Provide the (x, y) coordinate of the cell's center where the given text is located.  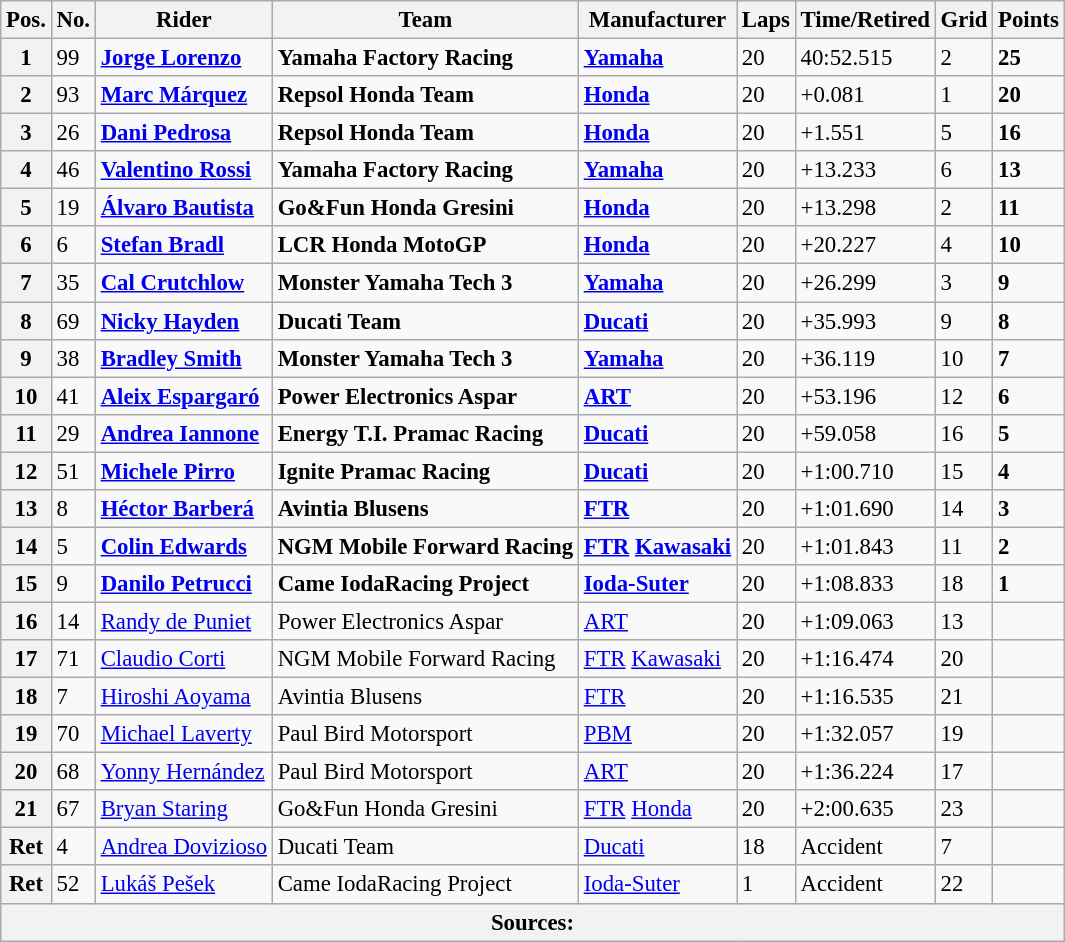
+1:16.474 (865, 659)
Laps (766, 20)
Álvaro Bautista (184, 208)
Time/Retired (865, 20)
No. (73, 20)
Michael Laverty (184, 734)
40:52.515 (865, 58)
Randy de Puniet (184, 621)
Points (1028, 20)
+1:00.710 (865, 471)
38 (73, 358)
41 (73, 396)
Bradley Smith (184, 358)
Lukáš Pešek (184, 885)
Dani Pedrosa (184, 133)
Energy T.I. Pramac Racing (425, 433)
29 (73, 433)
Rider (184, 20)
+1:36.224 (865, 772)
Yonny Hernández (184, 772)
23 (964, 809)
Andrea Dovizioso (184, 847)
Ignite Pramac Racing (425, 471)
52 (73, 885)
99 (73, 58)
Stefan Bradl (184, 245)
+36.119 (865, 358)
Andrea Iannone (184, 433)
Jorge Lorenzo (184, 58)
Hiroshi Aoyama (184, 697)
26 (73, 133)
22 (964, 885)
68 (73, 772)
FTR Honda (657, 809)
PBM (657, 734)
Manufacturer (657, 20)
Bryan Staring (184, 809)
+53.196 (865, 396)
Héctor Barberá (184, 509)
46 (73, 170)
25 (1028, 58)
Aleix Espargaró (184, 396)
+35.993 (865, 321)
+1:32.057 (865, 734)
51 (73, 471)
+59.058 (865, 433)
Pos. (26, 20)
+1:01.843 (865, 546)
+13.233 (865, 170)
70 (73, 734)
+2:00.635 (865, 809)
Danilo Petrucci (184, 584)
Sources: (532, 922)
+13.298 (865, 208)
93 (73, 95)
+1:16.535 (865, 697)
+1:01.690 (865, 509)
Colin Edwards (184, 546)
Valentino Rossi (184, 170)
71 (73, 659)
Marc Márquez (184, 95)
+1:09.063 (865, 621)
Cal Crutchlow (184, 283)
Grid (964, 20)
35 (73, 283)
+0.081 (865, 95)
Claudio Corti (184, 659)
69 (73, 321)
+26.299 (865, 283)
67 (73, 809)
+1.551 (865, 133)
LCR Honda MotoGP (425, 245)
+1:08.833 (865, 584)
Nicky Hayden (184, 321)
+20.227 (865, 245)
Michele Pirro (184, 471)
Team (425, 20)
